Extract the (X, Y) coordinate from the center of the cell holding the provided text.  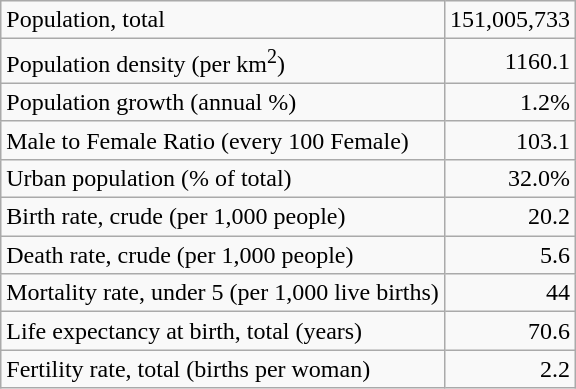
1.2% (510, 102)
1160.1 (510, 62)
70.6 (510, 331)
Birth rate, crude (per 1,000 people) (223, 217)
Fertility rate, total (births per woman) (223, 369)
Population, total (223, 20)
Male to Female Ratio (every 100 Female) (223, 140)
103.1 (510, 140)
Urban population (% of total) (223, 178)
Mortality rate, under 5 (per 1,000 live births) (223, 293)
Population density (per km2) (223, 62)
20.2 (510, 217)
2.2 (510, 369)
Life expectancy at birth, total (years) (223, 331)
Death rate, crude (per 1,000 people) (223, 255)
151,005,733 (510, 20)
Population growth (annual %) (223, 102)
5.6 (510, 255)
44 (510, 293)
32.0% (510, 178)
